Search for the cell housing the specified text and yield its [X, Y] center coordinate. 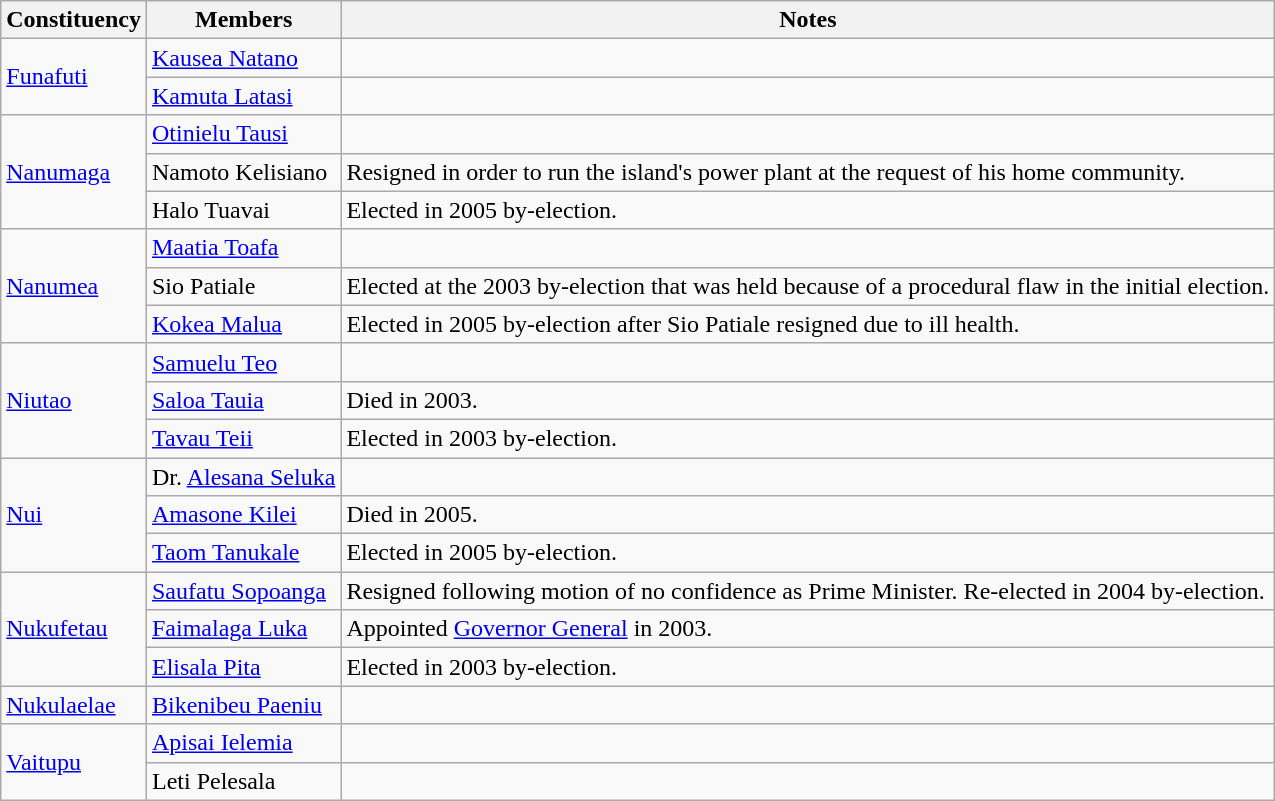
Halo Tuavai [243, 210]
Resigned in order to run the island's power plant at the request of his home community. [808, 172]
Kausea Natano [243, 58]
Appointed Governor General in 2003. [808, 629]
Faimalaga Luka [243, 629]
Leti Pelesala [243, 781]
Apisai Ielemia [243, 743]
Elected at the 2003 by-election that was held because of a procedural flaw in the initial election. [808, 286]
Amasone Kilei [243, 515]
Taom Tanukale [243, 553]
Nanumea [74, 286]
Nui [74, 515]
Elected in 2005 by-election after Sio Patiale resigned due to ill health. [808, 324]
Saufatu Sopoanga [243, 591]
Kamuta Latasi [243, 96]
Kokea Malua [243, 324]
Died in 2005. [808, 515]
Notes [808, 20]
Maatia Toafa [243, 248]
Saloa Tauia [243, 400]
Members [243, 20]
Dr. Alesana Seluka [243, 477]
Nukulaelae [74, 705]
Bikenibeu Paeniu [243, 705]
Died in 2003. [808, 400]
Otinielu Tausi [243, 134]
Vaitupu [74, 762]
Nukufetau [74, 629]
Constituency [74, 20]
Namoto Kelisiano [243, 172]
Niutao [74, 400]
Nanumaga [74, 172]
Funafuti [74, 77]
Resigned following motion of no confidence as Prime Minister. Re-elected in 2004 by-election. [808, 591]
Tavau Teii [243, 438]
Elisala Pita [243, 667]
Sio Patiale [243, 286]
Samuelu Teo [243, 362]
